Detect which cell encompasses the target text, then output its [x, y] center coordinate. 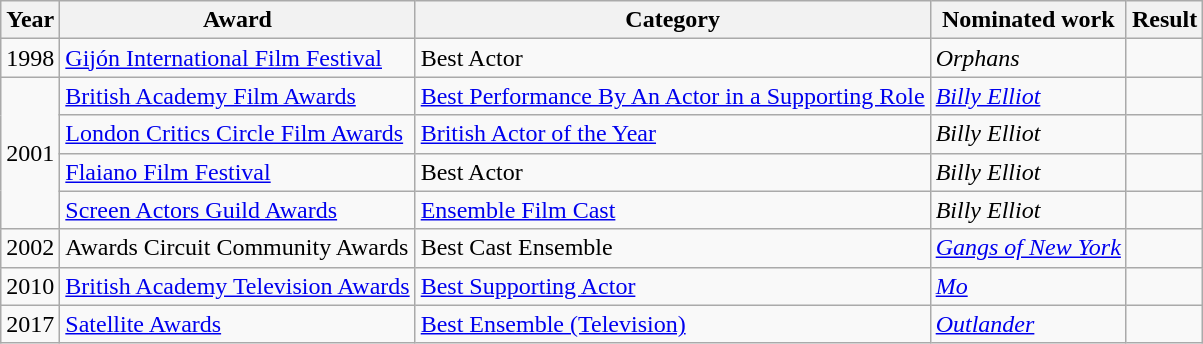
Ensemble Film Cast [672, 210]
Flaiano Film Festival [238, 172]
Best Performance By An Actor in a Supporting Role [672, 96]
Outlander [1028, 324]
Gangs of New York [1028, 248]
Satellite Awards [238, 324]
2001 [30, 153]
2002 [30, 248]
2017 [30, 324]
Year [30, 20]
Mo [1028, 286]
Nominated work [1028, 20]
Awards Circuit Community Awards [238, 248]
2010 [30, 286]
Result [1164, 20]
Category [672, 20]
1998 [30, 58]
Best Cast Ensemble [672, 248]
Orphans [1028, 58]
Gijón International Film Festival [238, 58]
British Academy Film Awards [238, 96]
Screen Actors Guild Awards [238, 210]
British Actor of the Year [672, 134]
London Critics Circle Film Awards [238, 134]
Best Ensemble (Television) [672, 324]
Best Supporting Actor [672, 286]
British Academy Television Awards [238, 286]
Award [238, 20]
